Search for the cell housing the specified text and yield its (X, Y) center coordinate. 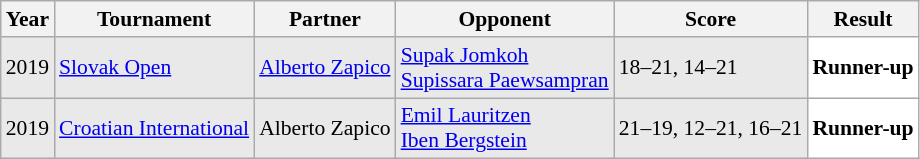
Croatian International (154, 128)
Opponent (505, 19)
Tournament (154, 19)
Year (28, 19)
18–21, 14–21 (711, 68)
Slovak Open (154, 68)
21–19, 12–21, 16–21 (711, 128)
Emil Lauritzen Iben Bergstein (505, 128)
Supak Jomkoh Supissara Paewsampran (505, 68)
Score (711, 19)
Result (862, 19)
Partner (324, 19)
